Provide the (X, Y) coordinate of the cell's center where the given text is located.  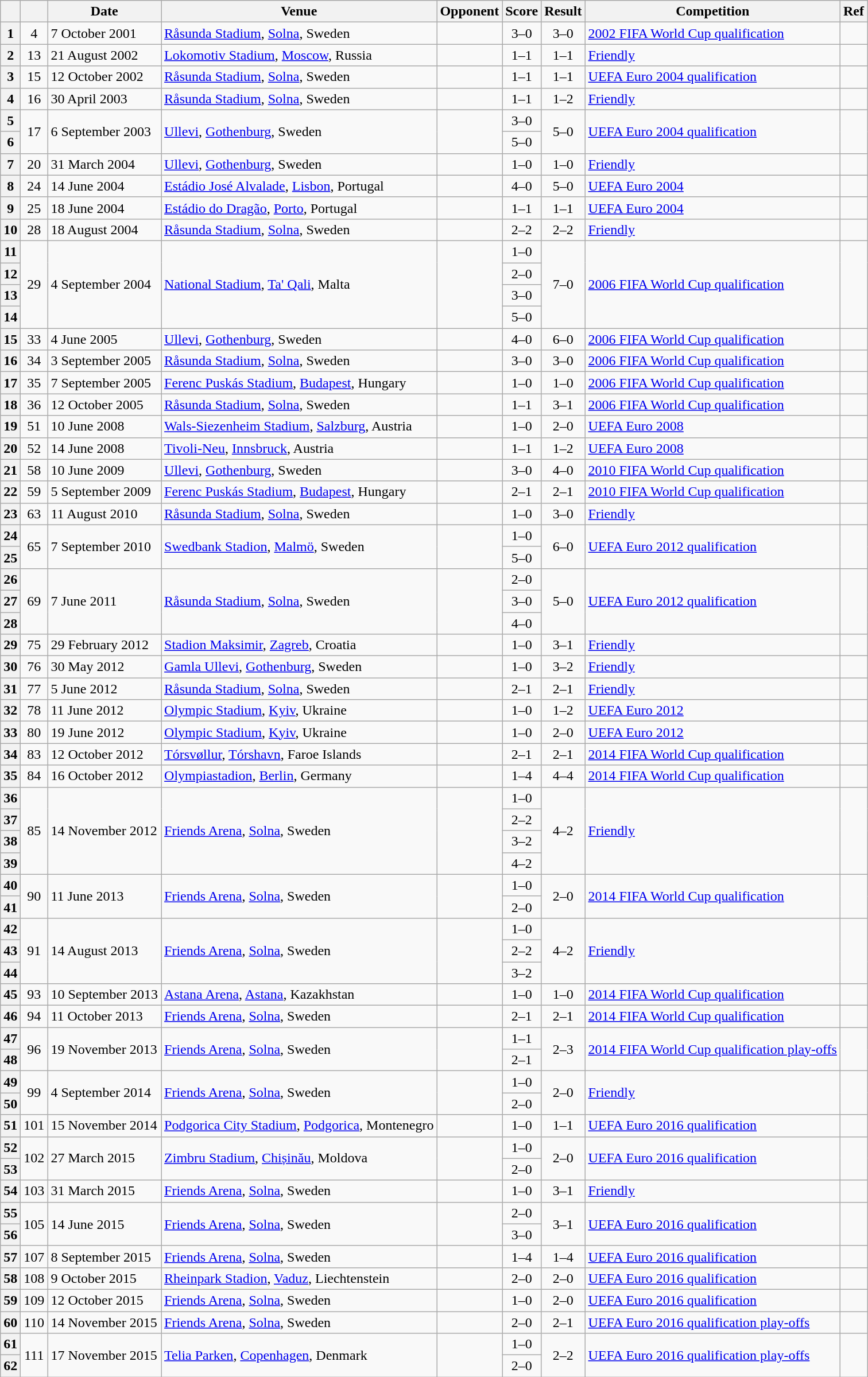
31 (10, 689)
38 (10, 841)
26 (10, 579)
Venue (299, 11)
103 (34, 1191)
4 September 2014 (104, 1093)
54 (10, 1191)
1 (10, 33)
4 June 2005 (104, 339)
7 June 2011 (104, 601)
Wals-Siezenheim Stadium, Salzburg, Austria (299, 426)
11 June 2012 (104, 711)
4 September 2004 (104, 284)
12 October 2005 (104, 405)
78 (34, 711)
31 March 2015 (104, 1191)
Estádio do Dragão, Porto, Portugal (299, 208)
11 June 2013 (104, 896)
99 (34, 1093)
12 October 2002 (104, 77)
77 (34, 689)
90 (34, 896)
27 March 2015 (104, 1158)
55 (10, 1213)
9 October 2015 (104, 1278)
2002 FIFA World Cup qualification (712, 33)
14 November 2012 (104, 831)
93 (34, 995)
30 April 2003 (104, 99)
65 (34, 546)
6 (10, 142)
Gamla Ullevi, Gothenburg, Sweden (299, 667)
76 (34, 667)
8 September 2015 (104, 1256)
National Stadium, Ta' Qali, Malta (299, 284)
101 (34, 1126)
94 (34, 1017)
Olympiastadion, Berlin, Germany (299, 776)
5 September 2009 (104, 492)
14 June 2015 (104, 1224)
Swedbank Stadion, Malmö, Sweden (299, 546)
3 September 2005 (104, 361)
41 (10, 907)
Lokomotiv Stadium, Moscow, Russia (299, 55)
Competition (712, 11)
96 (34, 1049)
Telia Parken, Copenhagen, Denmark (299, 1355)
102 (34, 1158)
14 November 2015 (104, 1322)
4–4 (563, 776)
91 (34, 951)
3 (10, 77)
69 (34, 601)
15 November 2014 (104, 1126)
9 (10, 208)
21 August 2002 (104, 55)
10 June 2009 (104, 470)
30 (10, 667)
39 (10, 863)
10 June 2008 (104, 426)
111 (34, 1355)
107 (34, 1256)
30 May 2012 (104, 667)
37 (10, 820)
19 November 2013 (104, 1049)
11 August 2010 (104, 514)
53 (10, 1169)
10 September 2013 (104, 995)
44 (10, 973)
40 (10, 885)
Tórsvøllur, Tórshavn, Faroe Islands (299, 754)
2–3 (563, 1049)
75 (34, 645)
11 October 2013 (104, 1017)
Date (104, 11)
Astana Arena, Astana, Kazakhstan (299, 995)
109 (34, 1300)
2 (10, 55)
6 September 2003 (104, 131)
12 October 2012 (104, 754)
7 September 2005 (104, 383)
31 March 2004 (104, 164)
12 (10, 274)
18 (10, 405)
7 September 2010 (104, 546)
62 (10, 1366)
10 (10, 230)
61 (10, 1344)
12 October 2015 (104, 1300)
32 (10, 711)
2014 FIFA World Cup qualification play-offs (712, 1049)
14 (10, 317)
22 (10, 492)
Rheinpark Stadion, Vaduz, Liechtenstein (299, 1278)
14 June 2008 (104, 448)
5 (10, 121)
18 June 2004 (104, 208)
5 June 2012 (104, 689)
56 (10, 1235)
60 (10, 1322)
17 November 2015 (104, 1355)
14 August 2013 (104, 951)
27 (10, 601)
Opponent (470, 11)
8 (10, 186)
16 October 2012 (104, 776)
48 (10, 1060)
7–0 (563, 284)
21 (10, 470)
50 (10, 1104)
49 (10, 1082)
Podgorica City Stadium, Podgorica, Montenegro (299, 1126)
Ref (853, 11)
84 (34, 776)
23 (10, 514)
18 August 2004 (104, 230)
19 June 2012 (104, 732)
63 (34, 514)
105 (34, 1224)
108 (34, 1278)
Estádio José Alvalade, Lisbon, Portugal (299, 186)
85 (34, 831)
7 (10, 164)
Stadion Maksimir, Zagreb, Croatia (299, 645)
14 June 2004 (104, 186)
43 (10, 951)
19 (10, 426)
110 (34, 1322)
Result (563, 11)
11 (10, 251)
Tivoli-Neu, Innsbruck, Austria (299, 448)
7 October 2001 (104, 33)
57 (10, 1256)
Zimbru Stadium, Chișinău, Moldova (299, 1158)
83 (34, 754)
80 (34, 732)
45 (10, 995)
42 (10, 929)
47 (10, 1038)
Score (522, 11)
29 February 2012 (104, 645)
46 (10, 1017)
